Identify which cell holds the provided text, then report its [X, Y] central coordinate. 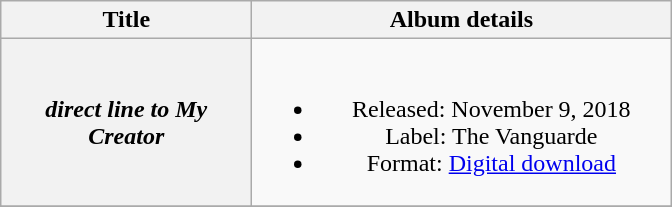
Title [126, 20]
direct line to My Creator [126, 122]
Released: November 9, 2018Label: The VanguardeFormat: Digital download [462, 122]
Album details [462, 20]
